Scan for the cell matching the given text and deliver its (x, y) coordinate at center. 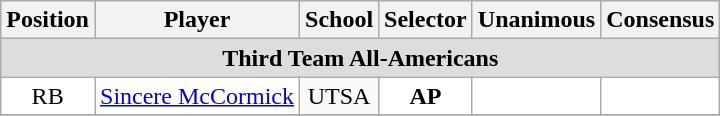
UTSA (340, 96)
Player (196, 20)
Unanimous (536, 20)
Consensus (660, 20)
Selector (426, 20)
RB (48, 96)
Sincere McCormick (196, 96)
School (340, 20)
Third Team All-Americans (360, 58)
Position (48, 20)
AP (426, 96)
